Return [x, y] of the center of cell containing provided text 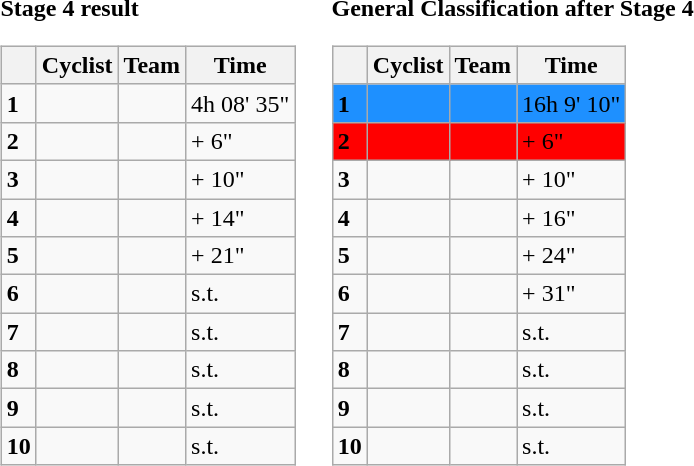
+ 24" [572, 256]
+ 16" [572, 217]
16h 9' 10" [572, 103]
4h 08' 35" [240, 103]
+ 31" [572, 294]
+ 21" [240, 256]
+ 14" [240, 217]
